Search for the cell housing the specified text and yield its [X, Y] center coordinate. 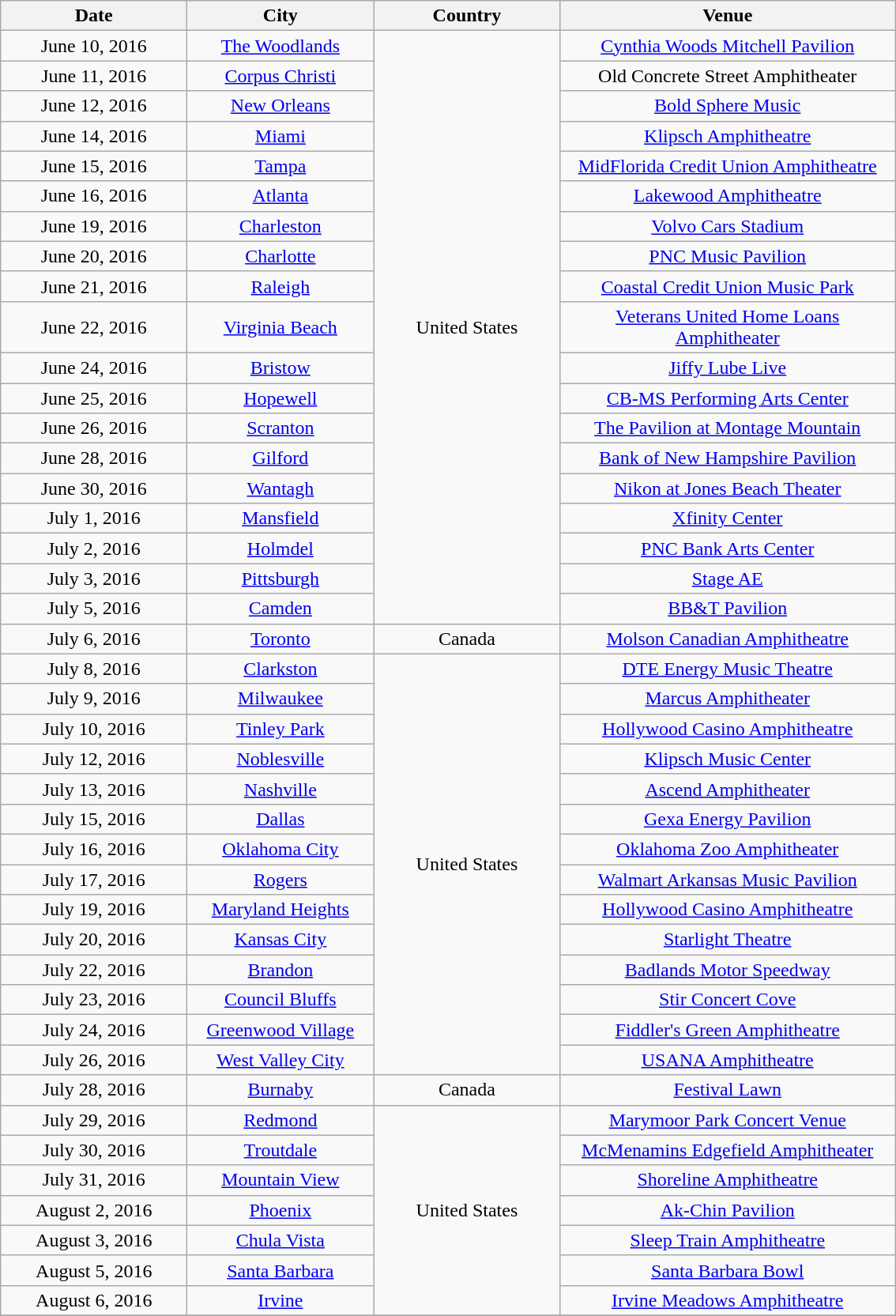
Redmond [280, 1120]
PNC Music Pavilion [728, 256]
August 6, 2016 [94, 1300]
June 11, 2016 [94, 76]
Mansfield [280, 518]
Milwaukee [280, 699]
Ascend Amphitheater [728, 789]
June 12, 2016 [94, 106]
Wantagh [280, 488]
USANA Amphitheatre [728, 1060]
Corpus Christi [280, 76]
Old Concrete Street Amphitheater [728, 76]
Irvine Meadows Amphitheatre [728, 1300]
PNC Bank Arts Center [728, 549]
Volvo Cars Stadium [728, 226]
July 13, 2016 [94, 789]
Tinley Park [280, 729]
June 22, 2016 [94, 327]
July 30, 2016 [94, 1150]
June 19, 2016 [94, 226]
June 24, 2016 [94, 368]
Fiddler's Green Amphitheatre [728, 1030]
Dallas [280, 819]
Cynthia Woods Mitchell Pavilion [728, 46]
West Valley City [280, 1060]
Shoreline Amphitheatre [728, 1180]
Gexa Energy Pavilion [728, 819]
Toronto [280, 639]
Hopewell [280, 398]
Nashville [280, 789]
June 16, 2016 [94, 196]
CB-MS Performing Arts Center [728, 398]
Troutdale [280, 1150]
Date [94, 16]
Holmdel [280, 549]
Marcus Amphitheater [728, 699]
Burnaby [280, 1090]
Pittsburgh [280, 579]
June 20, 2016 [94, 256]
Stir Concert Cove [728, 1000]
June 25, 2016 [94, 398]
The Woodlands [280, 46]
June 15, 2016 [94, 166]
July 20, 2016 [94, 940]
MidFlorida Credit Union Amphitheatre [728, 166]
Noblesville [280, 759]
June 10, 2016 [94, 46]
Venue [728, 16]
Bank of New Hampshire Pavilion [728, 458]
Xfinity Center [728, 518]
June 28, 2016 [94, 458]
July 1, 2016 [94, 518]
Oklahoma City [280, 849]
July 3, 2016 [94, 579]
Scranton [280, 428]
Raleigh [280, 286]
Greenwood Village [280, 1030]
Lakewood Amphitheatre [728, 196]
July 16, 2016 [94, 849]
Jiffy Lube Live [728, 368]
July 12, 2016 [94, 759]
Maryland Heights [280, 910]
Phoenix [280, 1210]
City [280, 16]
Santa Barbara Bowl [728, 1270]
Oklahoma Zoo Amphitheater [728, 849]
Clarkston [280, 669]
DTE Energy Music Theatre [728, 669]
Molson Canadian Amphitheatre [728, 639]
July 5, 2016 [94, 609]
Chula Vista [280, 1240]
Charlotte [280, 256]
New Orleans [280, 106]
Atlanta [280, 196]
Virginia Beach [280, 327]
Mountain View [280, 1180]
Veterans United Home Loans Amphitheater [728, 327]
July 17, 2016 [94, 880]
Council Bluffs [280, 1000]
Marymoor Park Concert Venue [728, 1120]
Coastal Credit Union Music Park [728, 286]
Festival Lawn [728, 1090]
July 10, 2016 [94, 729]
July 9, 2016 [94, 699]
July 23, 2016 [94, 1000]
August 5, 2016 [94, 1270]
June 30, 2016 [94, 488]
Walmart Arkansas Music Pavilion [728, 880]
BB&T Pavilion [728, 609]
Klipsch Music Center [728, 759]
Charleston [280, 226]
Bristow [280, 368]
July 31, 2016 [94, 1180]
Nikon at Jones Beach Theater [728, 488]
July 26, 2016 [94, 1060]
July 15, 2016 [94, 819]
Kansas City [280, 940]
July 22, 2016 [94, 970]
Tampa [280, 166]
June 26, 2016 [94, 428]
July 24, 2016 [94, 1030]
Country [467, 16]
Bold Sphere Music [728, 106]
Camden [280, 609]
July 2, 2016 [94, 549]
Rogers [280, 880]
Ak-Chin Pavilion [728, 1210]
Klipsch Amphitheatre [728, 136]
June 21, 2016 [94, 286]
July 8, 2016 [94, 669]
Brandon [280, 970]
July 6, 2016 [94, 639]
Santa Barbara [280, 1270]
July 19, 2016 [94, 910]
July 29, 2016 [94, 1120]
August 2, 2016 [94, 1210]
July 28, 2016 [94, 1090]
Badlands Motor Speedway [728, 970]
Stage AE [728, 579]
McMenamins Edgefield Amphitheater [728, 1150]
Starlight Theatre [728, 940]
Gilford [280, 458]
Sleep Train Amphitheatre [728, 1240]
The Pavilion at Montage Mountain [728, 428]
August 3, 2016 [94, 1240]
Miami [280, 136]
June 14, 2016 [94, 136]
Irvine [280, 1300]
